Locate the cell with the specified text and output its (X, Y) center coordinate. 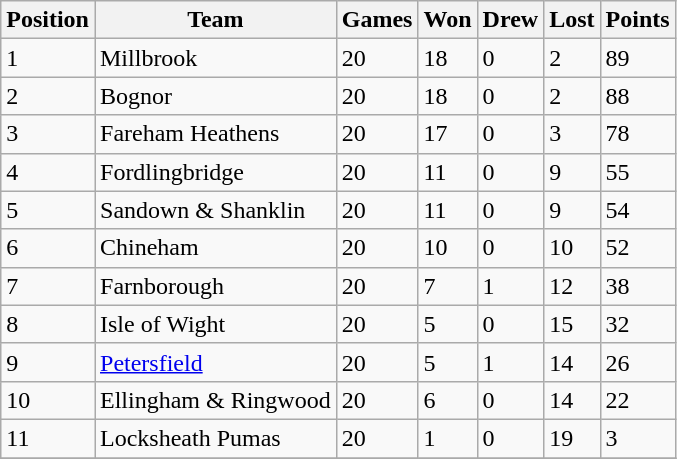
8 (48, 324)
Petersfield (215, 362)
Position (48, 20)
Bognor (215, 96)
Games (377, 20)
4 (48, 172)
Won (448, 20)
Drew (510, 20)
88 (638, 96)
Millbrook (215, 58)
Team (215, 20)
Fordlingbridge (215, 172)
89 (638, 58)
Ellingham & Ringwood (215, 400)
26 (638, 362)
12 (572, 286)
Fareham Heathens (215, 134)
Locksheath Pumas (215, 438)
54 (638, 210)
19 (572, 438)
Points (638, 20)
Lost (572, 20)
Isle of Wight (215, 324)
22 (638, 400)
52 (638, 248)
17 (448, 134)
78 (638, 134)
38 (638, 286)
Chineham (215, 248)
Sandown & Shanklin (215, 210)
55 (638, 172)
15 (572, 324)
32 (638, 324)
Farnborough (215, 286)
